For the text-containing cell, return its midpoint in (x, y) coordinate format. 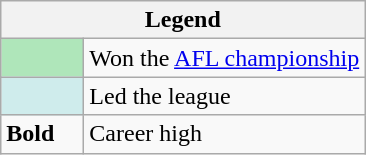
Won the AFL championship (224, 58)
Bold (42, 134)
Legend (183, 20)
Led the league (224, 96)
Career high (224, 134)
